Output the (X, Y) coordinate of the center of the cell containing the given text.  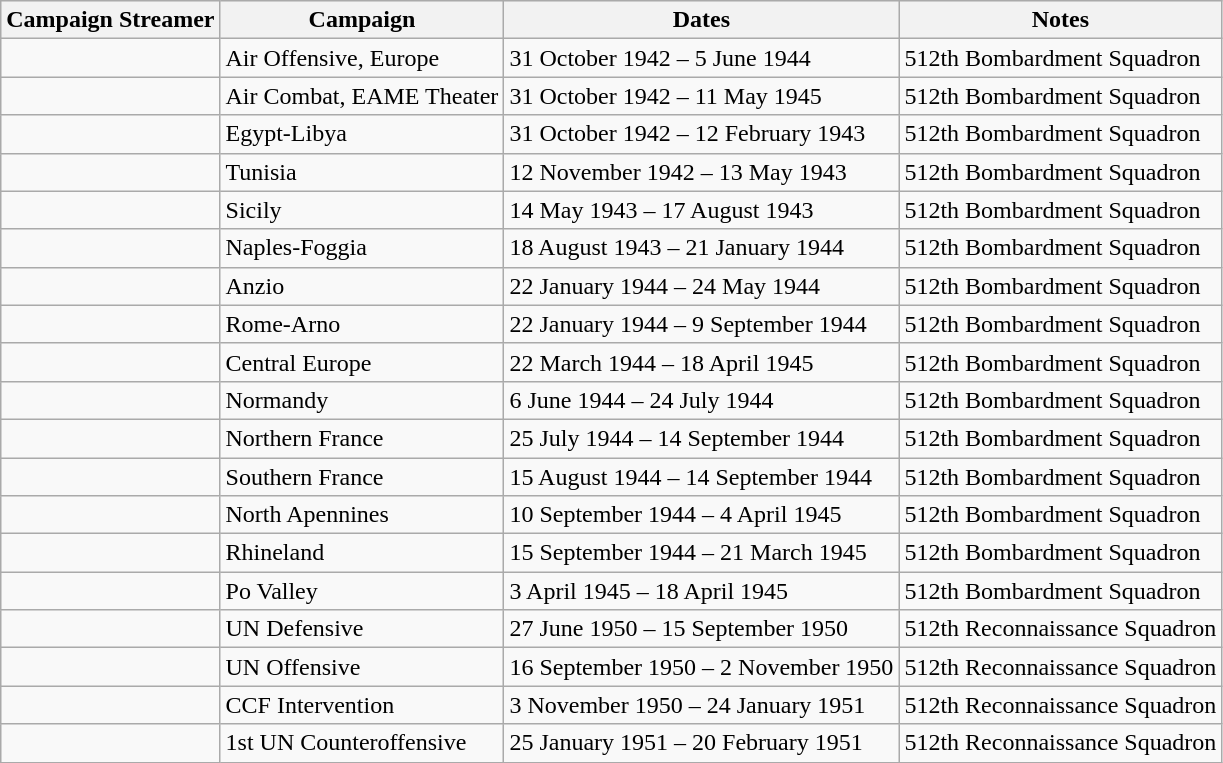
UN Offensive (362, 667)
Northern France (362, 438)
31 October 1942 – 5 June 1944 (702, 58)
1st UN Counteroffensive (362, 743)
Campaign (362, 20)
15 August 1944 – 14 September 1944 (702, 477)
Air Combat, EAME Theater (362, 96)
Naples-Foggia (362, 248)
3 November 1950 – 24 January 1951 (702, 705)
22 January 1944 – 24 May 1944 (702, 286)
Egypt-Libya (362, 134)
31 October 1942 – 12 February 1943 (702, 134)
22 March 1944 – 18 April 1945 (702, 362)
Rhineland (362, 553)
UN Defensive (362, 629)
Tunisia (362, 172)
22 January 1944 – 9 September 1944 (702, 324)
16 September 1950 – 2 November 1950 (702, 667)
Air Offensive, Europe (362, 58)
Rome-Arno (362, 324)
Southern France (362, 477)
Po Valley (362, 591)
Notes (1060, 20)
Dates (702, 20)
31 October 1942 – 11 May 1945 (702, 96)
27 June 1950 – 15 September 1950 (702, 629)
3 April 1945 – 18 April 1945 (702, 591)
CCF Intervention (362, 705)
Sicily (362, 210)
10 September 1944 – 4 April 1945 (702, 515)
Central Europe (362, 362)
25 July 1944 – 14 September 1944 (702, 438)
15 September 1944 – 21 March 1945 (702, 553)
Normandy (362, 400)
Campaign Streamer (110, 20)
18 August 1943 – 21 January 1944 (702, 248)
14 May 1943 – 17 August 1943 (702, 210)
6 June 1944 – 24 July 1944 (702, 400)
12 November 1942 – 13 May 1943 (702, 172)
25 January 1951 – 20 February 1951 (702, 743)
Anzio (362, 286)
North Apennines (362, 515)
